For the text-containing cell, return its midpoint in [x, y] coordinate format. 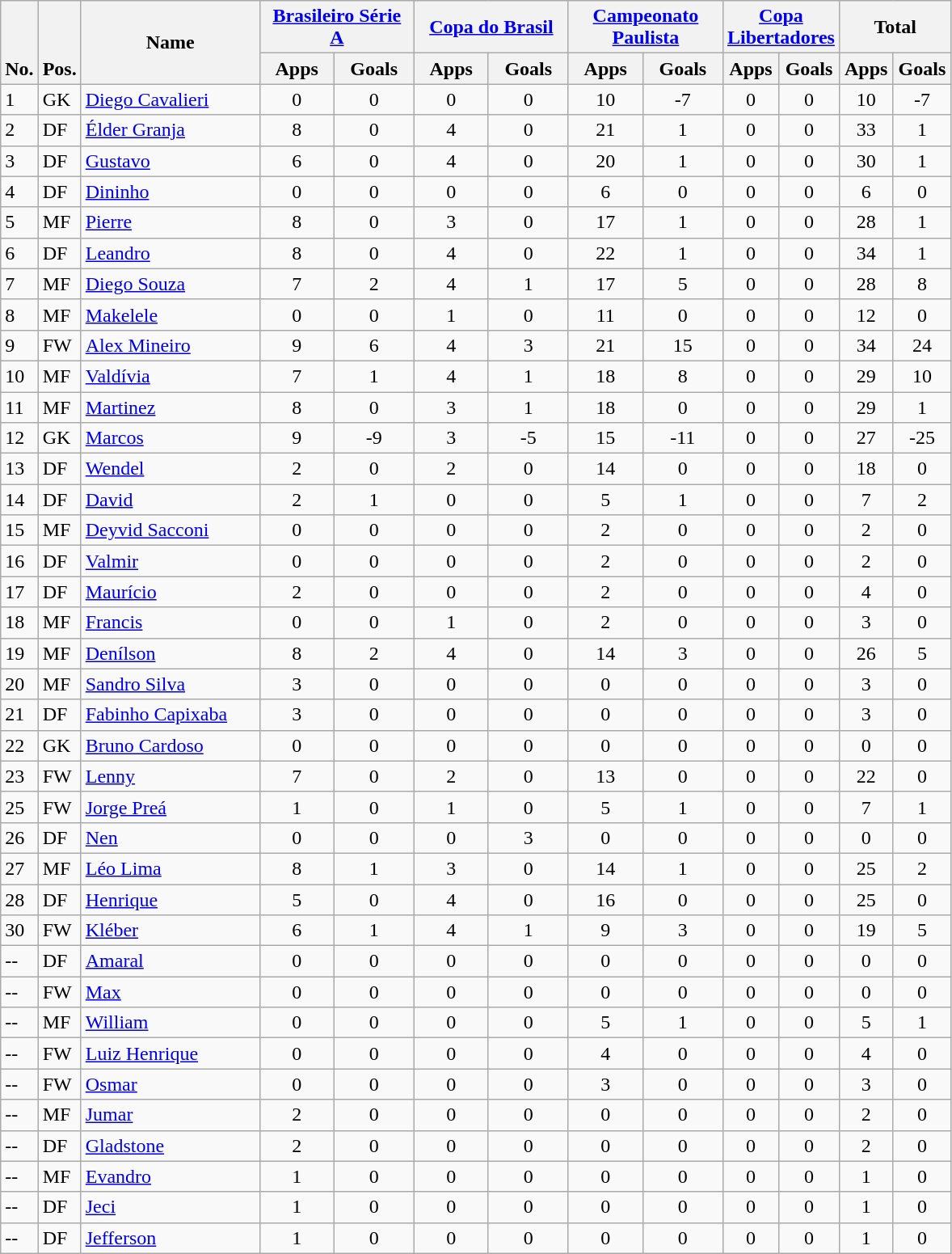
Dininho [170, 192]
Amaral [170, 961]
Max [170, 992]
Jeci [170, 1207]
Valdívia [170, 376]
Denílson [170, 653]
Deyvid Sacconi [170, 530]
-11 [682, 438]
Léo Lima [170, 868]
Francis [170, 623]
-9 [373, 438]
Sandro Silva [170, 684]
Jefferson [170, 1238]
Makelele [170, 315]
Gustavo [170, 161]
Name [170, 42]
-25 [922, 438]
Lenny [170, 776]
33 [866, 130]
Jorge Preá [170, 807]
Luiz Henrique [170, 1053]
Diego Cavalieri [170, 99]
24 [922, 345]
Élder Granja [170, 130]
Total [895, 27]
Maurício [170, 592]
23 [19, 776]
Henrique [170, 900]
Kléber [170, 931]
Osmar [170, 1084]
William [170, 1023]
No. [19, 42]
Brasileiro Série A [336, 27]
Pos. [60, 42]
Alex Mineiro [170, 345]
David [170, 500]
Evandro [170, 1176]
Martinez [170, 407]
Copa do Brasil [491, 27]
-5 [529, 438]
Pierre [170, 222]
Wendel [170, 469]
Campeonato Paulista [645, 27]
Bruno Cardoso [170, 745]
Nen [170, 838]
Fabinho Capixaba [170, 715]
Leandro [170, 253]
Valmir [170, 561]
Jumar [170, 1115]
Gladstone [170, 1146]
Copa Libertadores [781, 27]
Diego Souza [170, 284]
Marcos [170, 438]
